Detect which cell encompasses the target text, then output its [x, y] center coordinate. 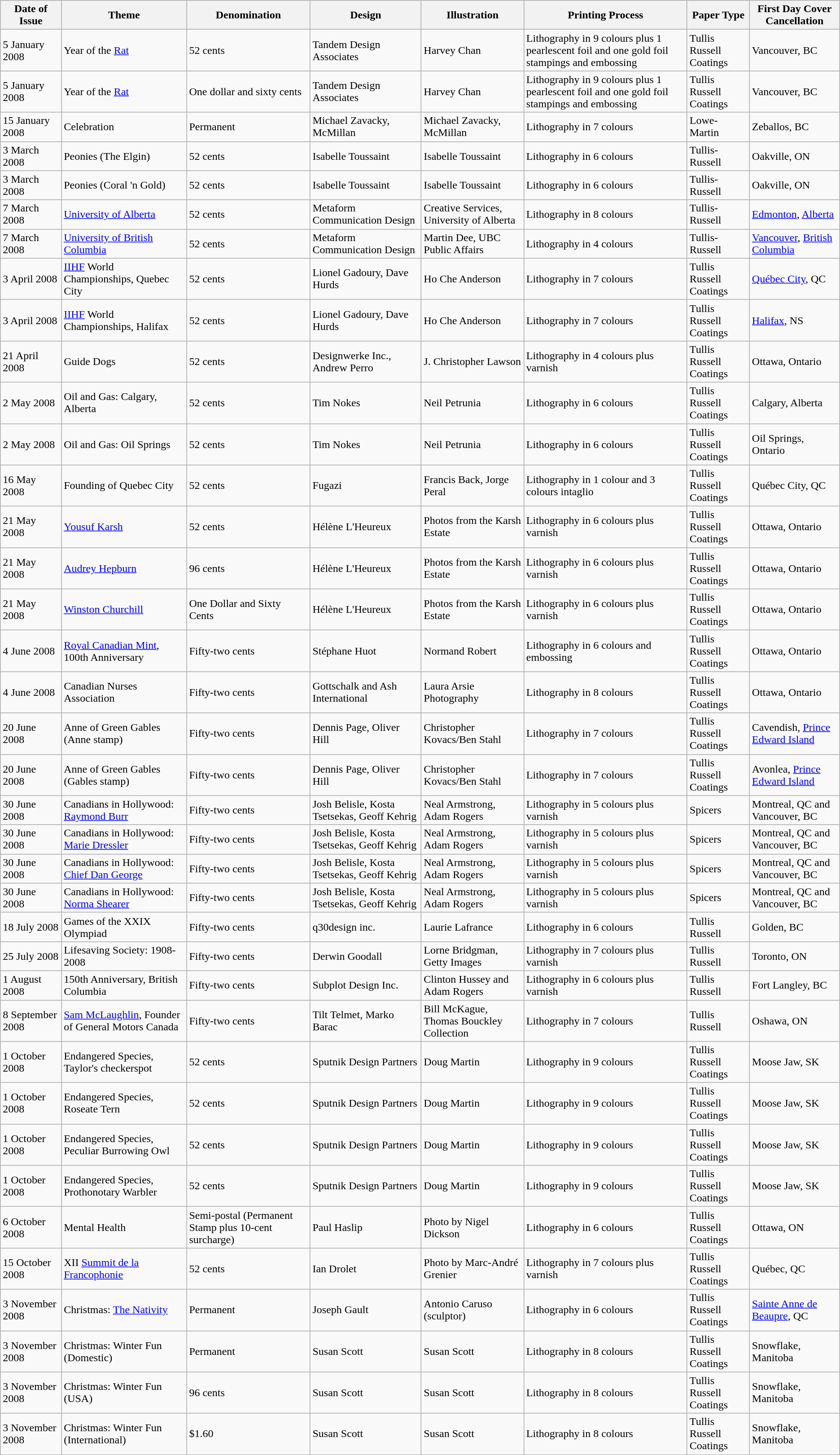
Ottawa, ON [794, 1227]
Fugazi [366, 486]
Peonies (The Elgin) [124, 156]
Peonies (Coral 'n Gold) [124, 185]
Lithography in 4 colours [605, 243]
Paper Type [718, 15]
Theme [124, 15]
Calgary, Alberta [794, 403]
q30design inc. [366, 927]
Clinton Hussey and Adam Rogers [472, 985]
Halifax, NS [794, 320]
Toronto, ON [794, 956]
IIHF World Championships, Halifax [124, 320]
Canadian Nurses Association [124, 692]
Creative Services, University of Alberta [472, 215]
Printing Process [605, 15]
Royal Canadian Mint, 100th Anniversary [124, 651]
Winston Churchill [124, 610]
25 July 2008 [31, 956]
Anne of Green Gables (Gables stamp) [124, 775]
Audrey Hepburn [124, 568]
Joseph Gault [366, 1310]
$1.60 [249, 1434]
Illustration [472, 15]
Oil and Gas: Calgary, Alberta [124, 403]
Fort Langley, BC [794, 985]
Games of the XXIX Olympiad [124, 927]
One Dollar and Sixty Cents [249, 610]
Photo by Marc-André Grenier [472, 1269]
Edmonton, Alberta [794, 215]
Gottschalk and Ash International [366, 692]
Normand Robert [472, 651]
Canadians in Hollywood: Raymond Burr [124, 810]
Subplot Design Inc. [366, 985]
21 April 2008 [31, 361]
15 January 2008 [31, 127]
Derwin Goodall [366, 956]
Québec, QC [794, 1269]
Mental Health [124, 1227]
8 September 2008 [31, 1021]
Date of Issue [31, 15]
Ian Drolet [366, 1269]
Anne of Green Gables (Anne stamp) [124, 734]
Celebration [124, 127]
Lithography in 1 colour and 3 colours intaglio [605, 486]
Sainte Anne de Beaupre, QC [794, 1310]
Martin Dee, UBC Public Affairs [472, 243]
Cavendish, Prince Edward Island [794, 734]
Guide Dogs [124, 361]
Endangered Species, Prothonotary Warbler [124, 1186]
Stéphane Huot [366, 651]
Christmas: The Nativity [124, 1310]
Oil Springs, Ontario [794, 444]
XII Summit de la Francophonie [124, 1269]
Lithography in 4 colours plus varnish [605, 361]
Zeballos, BC [794, 127]
Vancouver, British Columbia [794, 243]
Design [366, 15]
6 October 2008 [31, 1227]
18 July 2008 [31, 927]
16 May 2008 [31, 486]
15 October 2008 [31, 1269]
Lithography in 6 colours and embossing [605, 651]
University of Alberta [124, 215]
Canadians in Hollywood: Chief Dan George [124, 868]
Antonio Caruso (sculptor) [472, 1310]
150th Anniversary, British Columbia [124, 985]
Christmas: Winter Fun (USA) [124, 1393]
Sam McLaughlin, Founder of General Motors Canada [124, 1021]
Christmas: Winter Fun (International) [124, 1434]
Semi-postal (Permanent Stamp plus 10-cent surcharge) [249, 1227]
Endangered Species, Roseate Tern [124, 1103]
University of British Columbia [124, 243]
IIHF World Championships, Quebec City [124, 279]
Oil and Gas: Oil Springs [124, 444]
Canadians in Hollywood: Norma Shearer [124, 898]
1 August 2008 [31, 985]
Photo by Nigel Dickson [472, 1227]
Denomination [249, 15]
One dollar and sixty cents [249, 92]
Endangered Species, Taylor's checkerspot [124, 1062]
Oshawa, ON [794, 1021]
J. Christopher Lawson [472, 361]
Christmas: Winter Fun (Domestic) [124, 1351]
Avonlea, Prince Edward Island [794, 775]
Founding of Quebec City [124, 486]
Endangered Species, Peculiar Burrowing Owl [124, 1145]
Lifesaving Society: 1908-2008 [124, 956]
Laurie Lafrance [472, 927]
Golden, BC [794, 927]
Bill McKague, Thomas Bouckley Collection [472, 1021]
Designwerke Inc., Andrew Perro [366, 361]
First Day Cover Cancellation [794, 15]
Paul Haslip [366, 1227]
Lorne Bridgman, Getty Images [472, 956]
Laura Arsie Photography [472, 692]
Tilt Telmet, Marko Barac [366, 1021]
Lowe-Martin [718, 127]
Canadians in Hollywood: Marie Dressler [124, 840]
Yousuf Karsh [124, 527]
Francis Back, Jorge Peral [472, 486]
